For the text-containing cell, return its midpoint in [X, Y] coordinate format. 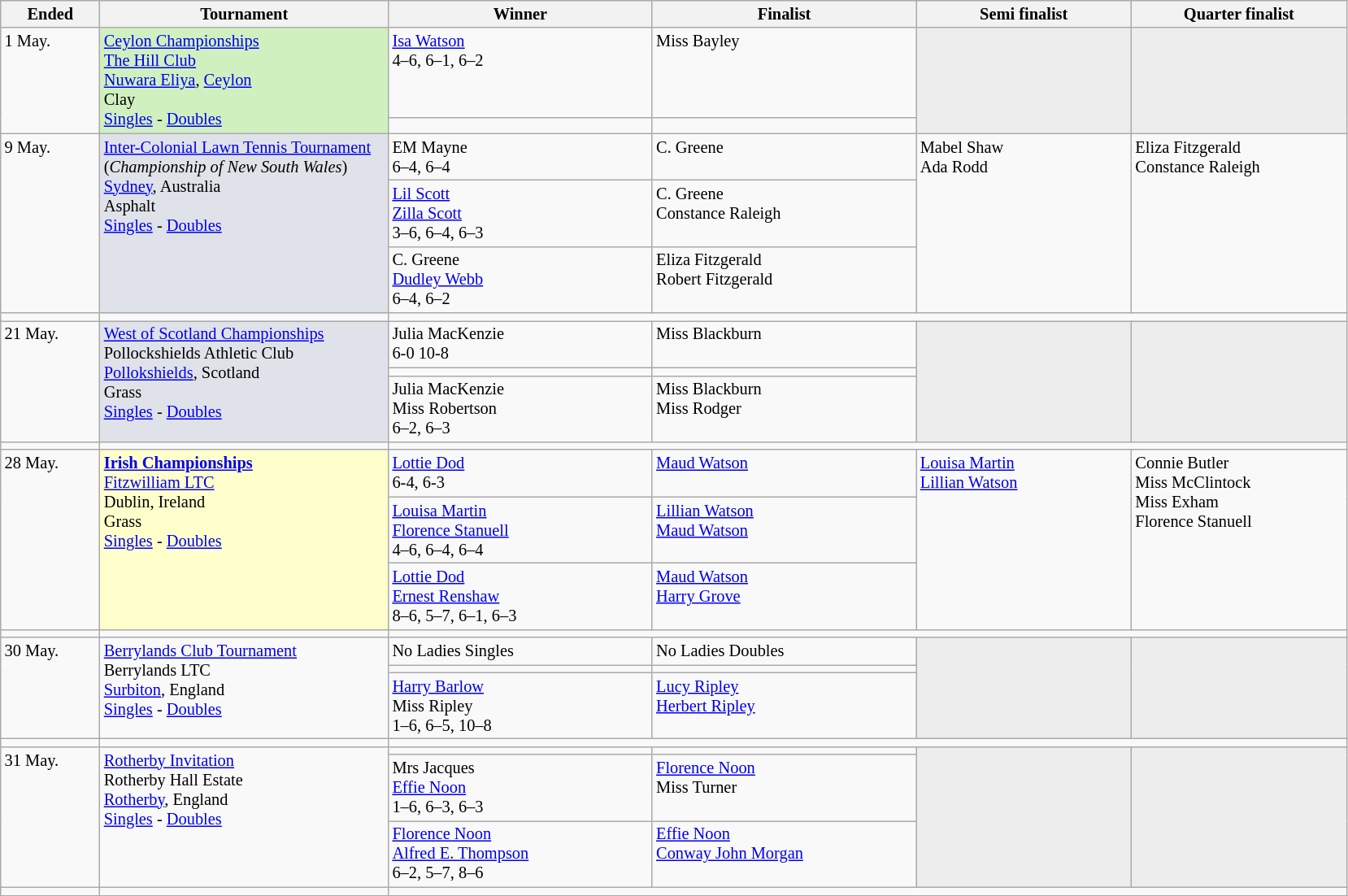
Julia MacKenzie6-0 10-8 [520, 344]
No Ladies Doubles [784, 651]
Lottie Dod6-4, 6-3 [520, 473]
Mabel Shaw Ada Rodd [1024, 223]
Florence Noon Alfred E. Thompson6–2, 5–7, 8–6 [520, 854]
Julia MacKenzie Miss Robertson6–2, 6–3 [520, 409]
9 May. [50, 223]
31 May. [50, 816]
Ended [50, 14]
No Ladies Singles [520, 651]
30 May. [50, 688]
Maud Watson Harry Grove [784, 596]
Maud Watson [784, 473]
Tournament [244, 14]
Lil Scott Zilla Scott3–6, 6–4, 6–3 [520, 213]
Berrylands Club TournamentBerrylands LTCSurbiton, EnglandSingles - Doubles [244, 688]
EM Mayne6–4, 6–4 [520, 157]
Lottie Dod Ernest Renshaw8–6, 5–7, 6–1, 6–3 [520, 596]
Effie Noon Conway John Morgan [784, 854]
1 May. [50, 80]
Quarter finalist [1239, 14]
C. Greene Dudley Webb6–4, 6–2 [520, 280]
Miss Blackburn [784, 344]
Inter-Colonial Lawn Tennis Tournament (Championship of New South Wales)Sydney, AustraliaAsphaltSingles - Doubles [244, 223]
Florence Noon Miss Turner [784, 788]
Louisa Martin Florence Stanuell4–6, 6–4, 6–4 [520, 530]
Ceylon ChampionshipsThe Hill ClubNuwara Eliya, CeylonClaySingles - Doubles [244, 80]
Eliza Fitzgerald Robert Fitzgerald [784, 280]
C. Greene Constance Raleigh [784, 213]
Mrs Jacques Effie Noon1–6, 6–3, 6–3 [520, 788]
Harry Barlow Miss Ripley1–6, 6–5, 10–8 [520, 706]
Winner [520, 14]
Lucy Ripley Herbert Ripley [784, 706]
Isa Watson4–6, 6–1, 6–2 [520, 73]
West of Scotland ChampionshipsPollockshields Athletic ClubPollokshields, ScotlandGrassSingles - Doubles [244, 381]
Lillian Watson Maud Watson [784, 530]
Connie Butler Miss McClintock Miss Exham Florence Stanuell [1239, 540]
21 May. [50, 381]
Louisa Martin Lillian Watson [1024, 540]
28 May. [50, 540]
Irish ChampionshipsFitzwilliam LTCDublin, IrelandGrassSingles - Doubles [244, 540]
Rotherby InvitationRotherby Hall EstateRotherby, EnglandSingles - Doubles [244, 816]
Finalist [784, 14]
Semi finalist [1024, 14]
Miss Bayley [784, 73]
Miss Blackburn Miss Rodger [784, 409]
C. Greene [784, 157]
Eliza Fitzgerald Constance Raleigh [1239, 223]
